Scan for the cell matching the given text and deliver its [X, Y] coordinate at center. 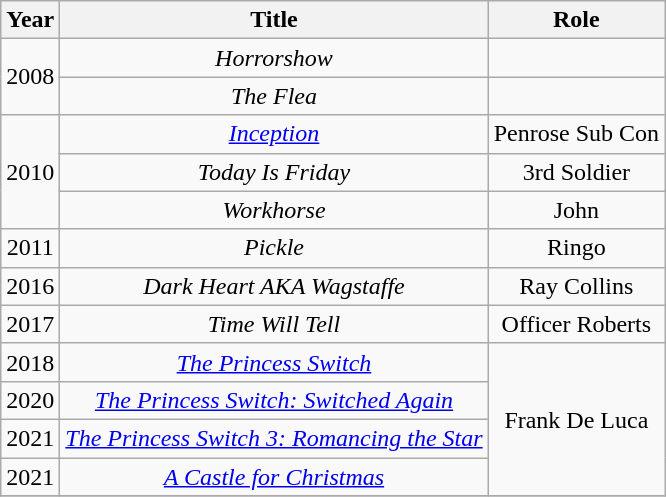
2008 [30, 77]
2018 [30, 362]
A Castle for Christmas [274, 477]
Frank De Luca [576, 419]
John [576, 210]
The Princess Switch 3: Romancing the Star [274, 438]
Officer Roberts [576, 324]
Penrose Sub Con [576, 134]
Dark Heart AKA Wagstaffe [274, 286]
Pickle [274, 248]
Workhorse [274, 210]
Title [274, 20]
Year [30, 20]
The Princess Switch [274, 362]
Horrorshow [274, 58]
The Flea [274, 96]
2020 [30, 400]
Time Will Tell [274, 324]
2016 [30, 286]
Ringo [576, 248]
Ray Collins [576, 286]
The Princess Switch: Switched Again [274, 400]
3rd Soldier [576, 172]
Role [576, 20]
Inception [274, 134]
Today Is Friday [274, 172]
2010 [30, 172]
2017 [30, 324]
2011 [30, 248]
